Detect which cell encompasses the target text, then output its (x, y) center coordinate. 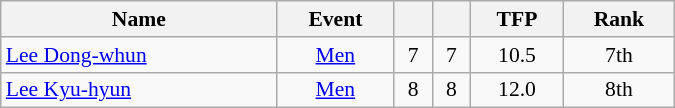
12.0 (516, 90)
Lee Kyu-hyun (139, 90)
Lee Dong-whun (139, 55)
Event (336, 19)
TFP (516, 19)
Rank (620, 19)
10.5 (516, 55)
Name (139, 19)
8th (620, 90)
7th (620, 55)
